Capture the cell that displays the provided text and extract its (X, Y) central coordinate. 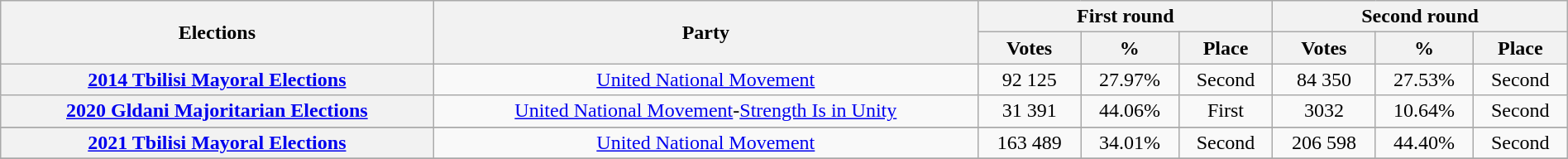
27.97% (1130, 79)
92 125 (1030, 79)
2020 Gldani Majoritarian Elections (217, 111)
44.06% (1130, 111)
27.53% (1424, 79)
Elections (217, 32)
United National Movement-Strength Is in Unity (706, 111)
Second round (1420, 17)
44.40% (1424, 142)
34.01% (1130, 142)
10.64% (1424, 111)
2021 Tbilisi Mayoral Elections (217, 142)
31 391 (1030, 111)
First round (1126, 17)
Party (706, 32)
84 350 (1324, 79)
206 598 (1324, 142)
2014 Tbilisi Mayoral Elections (217, 79)
First (1226, 111)
163 489 (1030, 142)
3032 (1324, 111)
